Scan for the cell matching the given text and deliver its [X, Y] coordinate at center. 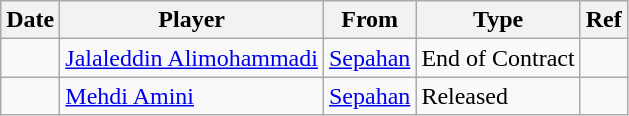
Player [192, 20]
End of Contract [498, 58]
Mehdi Amini [192, 96]
Released [498, 96]
Type [498, 20]
From [369, 20]
Ref [604, 20]
Date [30, 20]
Jalaleddin Alimohammadi [192, 58]
